For the text-containing cell, return its midpoint in [X, Y] coordinate format. 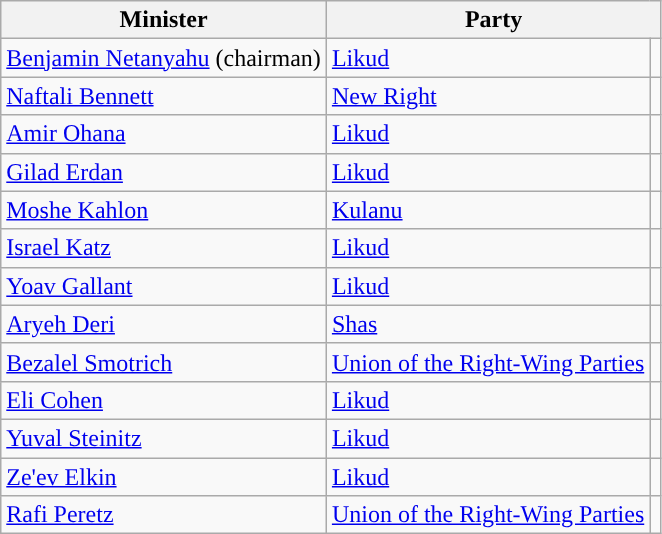
Israel Katz [164, 248]
Yoav Gallant [164, 286]
Rafi Peretz [164, 515]
Ze'ev Elkin [164, 477]
Amir Ohana [164, 134]
Shas [488, 324]
Eli Cohen [164, 400]
Gilad Erdan [164, 172]
New Right [488, 96]
Minister [164, 20]
Party [493, 20]
Yuval Steinitz [164, 438]
Moshe Kahlon [164, 210]
Naftali Bennett [164, 96]
Bezalel Smotrich [164, 362]
Aryeh Deri [164, 324]
Benjamin Netanyahu (chairman) [164, 58]
Kulanu [488, 210]
